Detect which cell encompasses the target text, then output its (x, y) center coordinate. 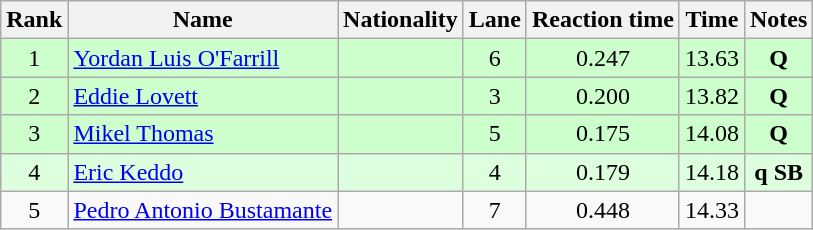
7 (494, 210)
0.179 (602, 172)
Name (203, 20)
14.08 (712, 134)
13.63 (712, 58)
Nationality (401, 20)
Mikel Thomas (203, 134)
2 (34, 96)
14.33 (712, 210)
Eric Keddo (203, 172)
1 (34, 58)
6 (494, 58)
Yordan Luis O'Farrill (203, 58)
14.18 (712, 172)
13.82 (712, 96)
Pedro Antonio Bustamante (203, 210)
Rank (34, 20)
Notes (778, 20)
0.175 (602, 134)
Lane (494, 20)
Time (712, 20)
0.247 (602, 58)
0.448 (602, 210)
0.200 (602, 96)
q SB (778, 172)
Eddie Lovett (203, 96)
Reaction time (602, 20)
